Find where the given text appears and provide that cell's center as [X, Y] coordinate. 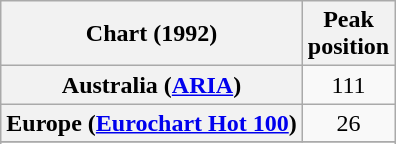
26 [348, 123]
Europe (Eurochart Hot 100) [152, 123]
Australia (ARIA) [152, 85]
Peakposition [348, 34]
111 [348, 85]
Chart (1992) [152, 34]
